Extract the [x, y] coordinate from the center of the cell holding the provided text.  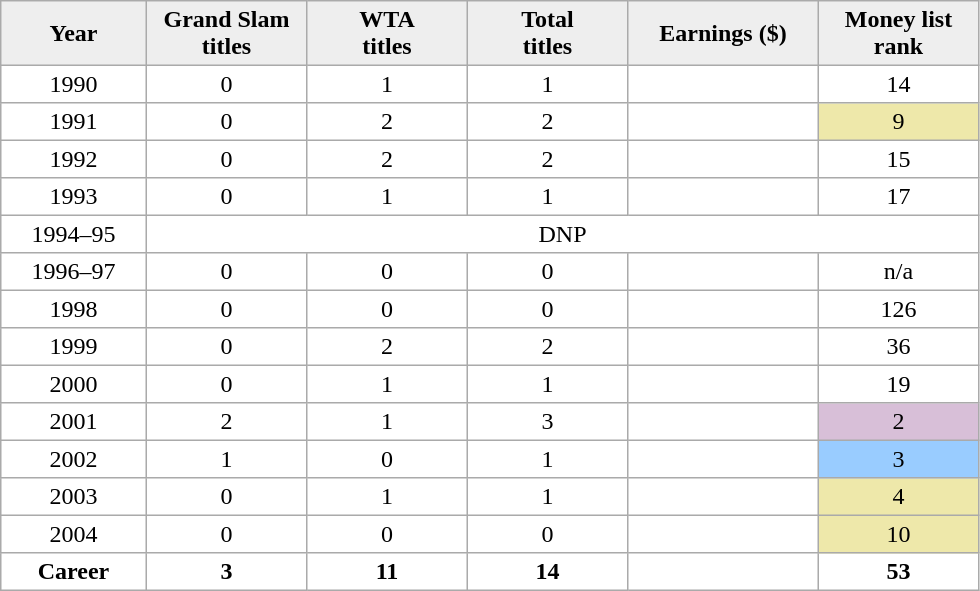
36 [898, 347]
Money list rank [898, 33]
53 [898, 572]
DNP [562, 234]
Total titles [547, 33]
1990 [74, 84]
2001 [74, 422]
4 [898, 497]
126 [898, 309]
1992 [74, 159]
1999 [74, 347]
17 [898, 197]
1998 [74, 309]
WTA titles [387, 33]
Grand Slam titles [226, 33]
2000 [74, 384]
1991 [74, 122]
2003 [74, 497]
2002 [74, 459]
Year [74, 33]
11 [387, 572]
1993 [74, 197]
n/a [898, 272]
9 [898, 122]
15 [898, 159]
1996–97 [74, 272]
1994–95 [74, 234]
Earnings ($) [723, 33]
19 [898, 384]
10 [898, 534]
Career [74, 572]
2004 [74, 534]
